For the text-containing cell, return its midpoint in [X, Y] coordinate format. 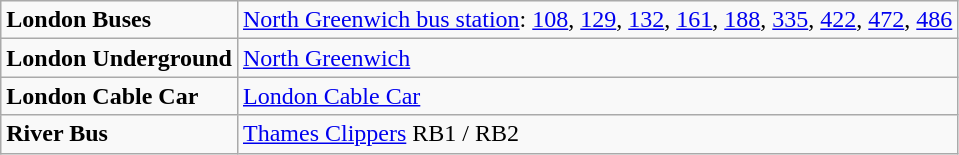
London Underground [120, 58]
London Buses [120, 20]
North Greenwich [597, 58]
North Greenwich bus station: 108, 129, 132, 161, 188, 335, 422, 472, 486 [597, 20]
Thames Clippers RB1 / RB2 [597, 134]
River Bus [120, 134]
